Return the [x, y] coordinate for the center point of the cell that contains the specified text.  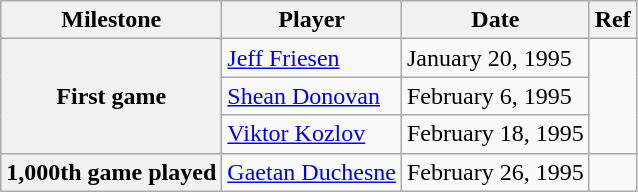
Player [312, 20]
Viktor Kozlov [312, 134]
First game [112, 96]
Date [495, 20]
1,000th game played [112, 172]
Milestone [112, 20]
Jeff Friesen [312, 58]
Gaetan Duchesne [312, 172]
February 6, 1995 [495, 96]
February 26, 1995 [495, 172]
February 18, 1995 [495, 134]
January 20, 1995 [495, 58]
Shean Donovan [312, 96]
Ref [612, 20]
